Capture the cell that displays the provided text and extract its [x, y] central coordinate. 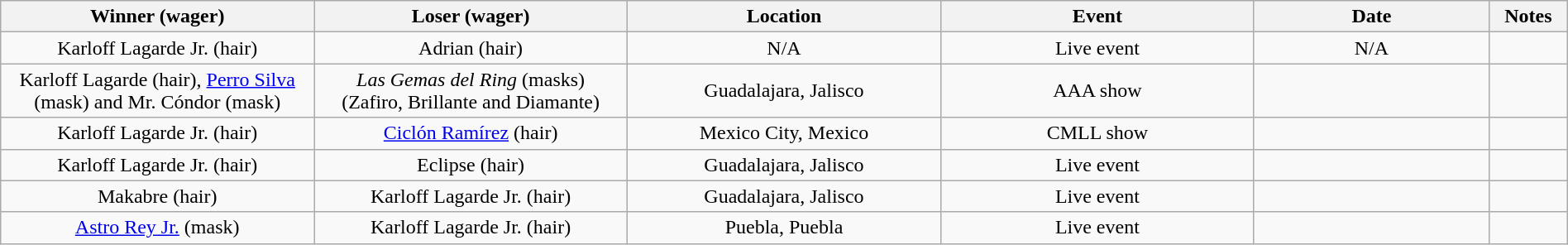
Astro Rey Jr. (mask) [157, 228]
Las Gemas del Ring (masks)(Zafiro, Brillante and Diamante) [471, 91]
Puebla, Puebla [784, 228]
Karloff Lagarde (hair), Perro Silva (mask) and Mr. Cóndor (mask) [157, 91]
AAA show [1097, 91]
Eclipse (hair) [471, 165]
Winner (wager) [157, 17]
Location [784, 17]
Notes [1528, 17]
Date [1371, 17]
CMLL show [1097, 133]
Mexico City, Mexico [784, 133]
Adrian (hair) [471, 48]
Ciclón Ramírez (hair) [471, 133]
Makabre (hair) [157, 196]
Loser (wager) [471, 17]
Event [1097, 17]
